Capture the cell that displays the provided text and extract its [X, Y] central coordinate. 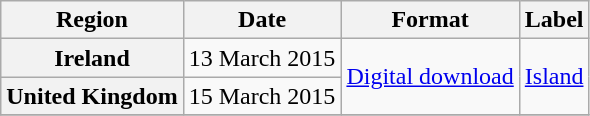
15 March 2015 [262, 96]
Date [262, 20]
13 March 2015 [262, 58]
Digital download [430, 77]
Island [554, 77]
Region [92, 20]
Format [430, 20]
Ireland [92, 58]
Label [554, 20]
United Kingdom [92, 96]
